Scan for the cell matching the given text and deliver its (x, y) coordinate at center. 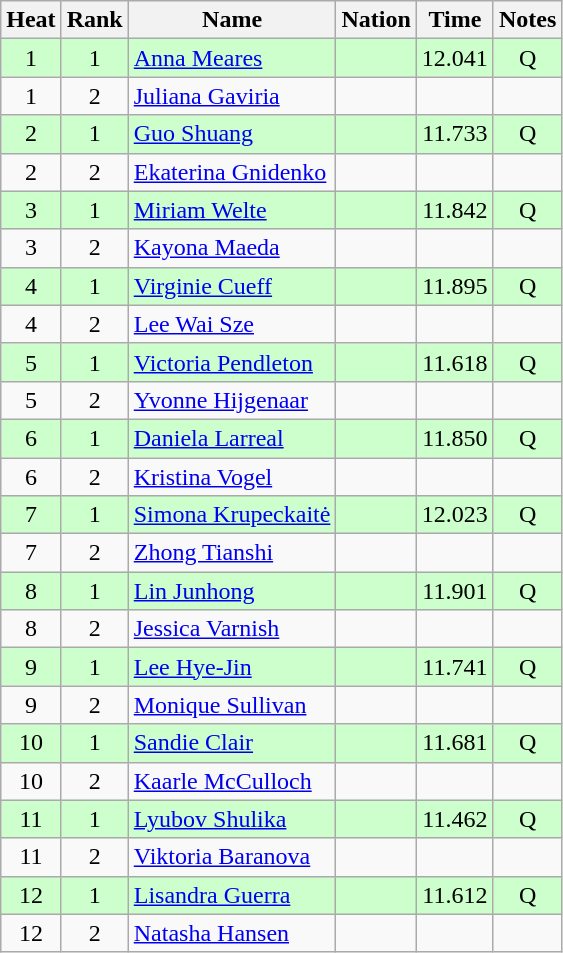
Lyubov Shulika (232, 819)
Lee Hye-Jin (232, 667)
Notes (527, 20)
11.681 (454, 743)
Natasha Hansen (232, 933)
Virginie Cueff (232, 286)
Time (454, 20)
Rank (94, 20)
Name (232, 20)
12.023 (454, 515)
Kaarle McCulloch (232, 781)
11.901 (454, 591)
11.462 (454, 819)
Daniela Larreal (232, 438)
Lin Junhong (232, 591)
11.895 (454, 286)
12.041 (454, 58)
Victoria Pendleton (232, 362)
11.612 (454, 895)
Monique Sullivan (232, 705)
Heat (31, 20)
Kristina Vogel (232, 477)
Jessica Varnish (232, 629)
11.741 (454, 667)
Guo Shuang (232, 134)
Ekaterina Gnidenko (232, 172)
11.842 (454, 210)
Sandie Clair (232, 743)
Viktoria Baranova (232, 857)
Juliana Gaviria (232, 96)
Kayona Maeda (232, 248)
11.850 (454, 438)
Simona Krupeckaitė (232, 515)
Lisandra Guerra (232, 895)
11.733 (454, 134)
11.618 (454, 362)
Miriam Welte (232, 210)
Nation (376, 20)
Zhong Tianshi (232, 553)
Yvonne Hijgenaar (232, 400)
Lee Wai Sze (232, 324)
Anna Meares (232, 58)
